From the cell containing the given text, extract its center point as [X, Y] coordinate. 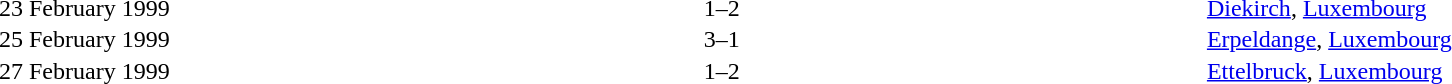
3–1 [722, 39]
